Search for the cell housing the specified text and yield its [x, y] center coordinate. 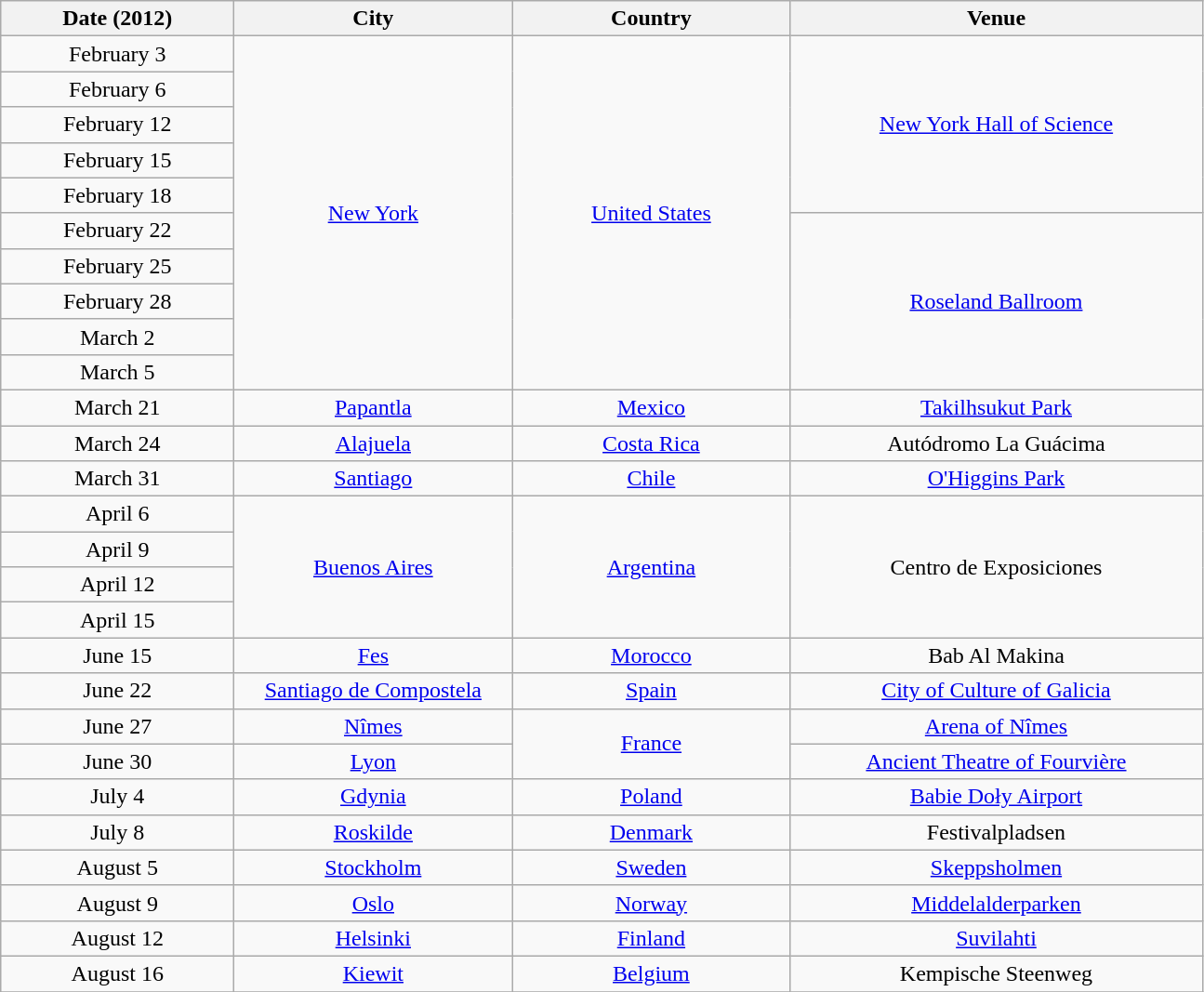
Norway [651, 903]
February 22 [117, 231]
City of Culture of Galicia [997, 691]
Spain [651, 691]
Santiago [374, 479]
Stockholm [374, 867]
Festivalpladsen [997, 832]
August 9 [117, 903]
Fes [374, 655]
Bab Al Makina [997, 655]
Gdynia [374, 797]
March 31 [117, 479]
Santiago de Compostela [374, 691]
United States [651, 214]
August 12 [117, 938]
March 21 [117, 407]
New York Hall of Science [997, 125]
Alajuela [374, 443]
July 8 [117, 832]
April 6 [117, 514]
Venue [997, 19]
Date (2012) [117, 19]
Babie Doły Airport [997, 797]
February 25 [117, 266]
February 18 [117, 195]
August 5 [117, 867]
Middelalderparken [997, 903]
Autódromo La Guácima [997, 443]
France [651, 744]
February 6 [117, 89]
June 27 [117, 726]
July 4 [117, 797]
March 5 [117, 372]
April 9 [117, 549]
Buenos Aires [374, 567]
February 3 [117, 54]
Oslo [374, 903]
Centro de Exposiciones [997, 567]
City [374, 19]
June 22 [117, 691]
Roskilde [374, 832]
June 30 [117, 761]
New York [374, 214]
O'Higgins Park [997, 479]
Nîmes [374, 726]
Arena of Nîmes [997, 726]
Kempische Steenweg [997, 973]
Country [651, 19]
Costa Rica [651, 443]
August 16 [117, 973]
Kiewit [374, 973]
June 15 [117, 655]
Belgium [651, 973]
February 12 [117, 125]
Skeppsholmen [997, 867]
Helsinki [374, 938]
Papantla [374, 407]
Takilhsukut Park [997, 407]
Suvilahti [997, 938]
April 12 [117, 585]
March 2 [117, 337]
February 28 [117, 301]
February 15 [117, 160]
Roseland Ballroom [997, 301]
Poland [651, 797]
Lyon [374, 761]
Morocco [651, 655]
Ancient Theatre of Fourvière [997, 761]
Denmark [651, 832]
Chile [651, 479]
Finland [651, 938]
Sweden [651, 867]
March 24 [117, 443]
April 15 [117, 620]
Mexico [651, 407]
Argentina [651, 567]
